For the text-containing cell, return its midpoint in (x, y) coordinate format. 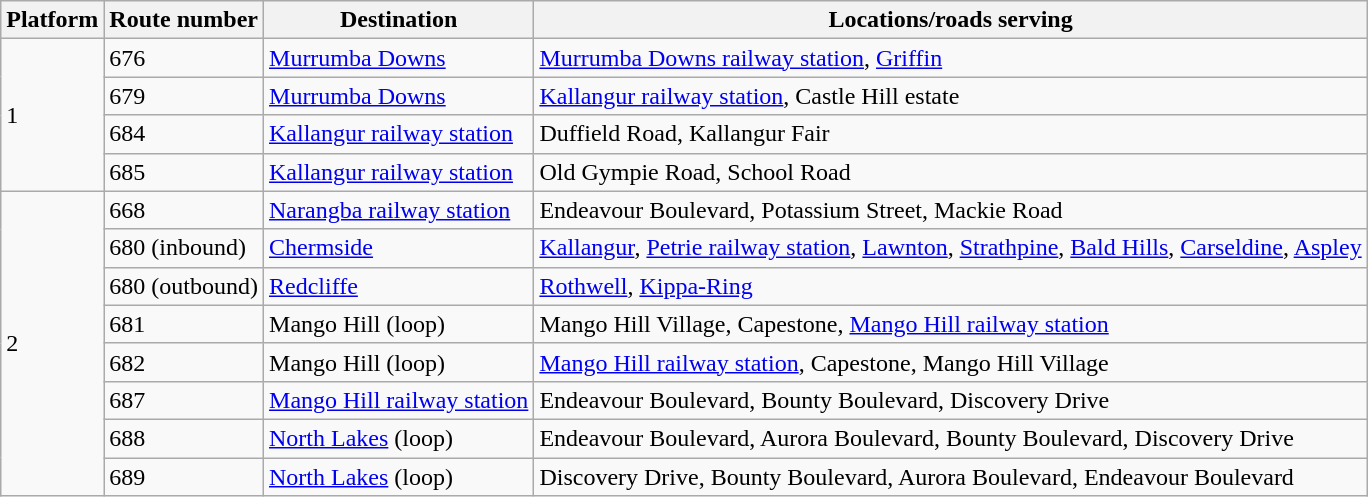
688 (184, 438)
Destination (399, 20)
Duffield Road, Kallangur Fair (950, 134)
Locations/roads serving (950, 20)
Chermside (399, 248)
Endeavour Boulevard, Potassium Street, Mackie Road (950, 210)
2 (52, 343)
Rothwell, Kippa-Ring (950, 286)
Narangba railway station (399, 210)
679 (184, 96)
Mango Hill Village, Capestone, Mango Hill railway station (950, 324)
668 (184, 210)
1 (52, 115)
Endeavour Boulevard, Aurora Boulevard, Bounty Boulevard, Discovery Drive (950, 438)
682 (184, 362)
Kallangur railway station, Castle Hill estate (950, 96)
Mango Hill railway station (399, 400)
681 (184, 324)
Murrumba Downs railway station, Griffin (950, 58)
689 (184, 477)
680 (inbound) (184, 248)
Discovery Drive, Bounty Boulevard, Aurora Boulevard, Endeavour Boulevard (950, 477)
Mango Hill railway station, Capestone, Mango Hill Village (950, 362)
Old Gympie Road, School Road (950, 172)
685 (184, 172)
680 (outbound) (184, 286)
Platform (52, 20)
684 (184, 134)
Endeavour Boulevard, Bounty Boulevard, Discovery Drive (950, 400)
676 (184, 58)
Kallangur, Petrie railway station, Lawnton, Strathpine, Bald Hills, Carseldine, Aspley (950, 248)
687 (184, 400)
Redcliffe (399, 286)
Route number (184, 20)
